Identify which cell holds the provided text, then report its [x, y] central coordinate. 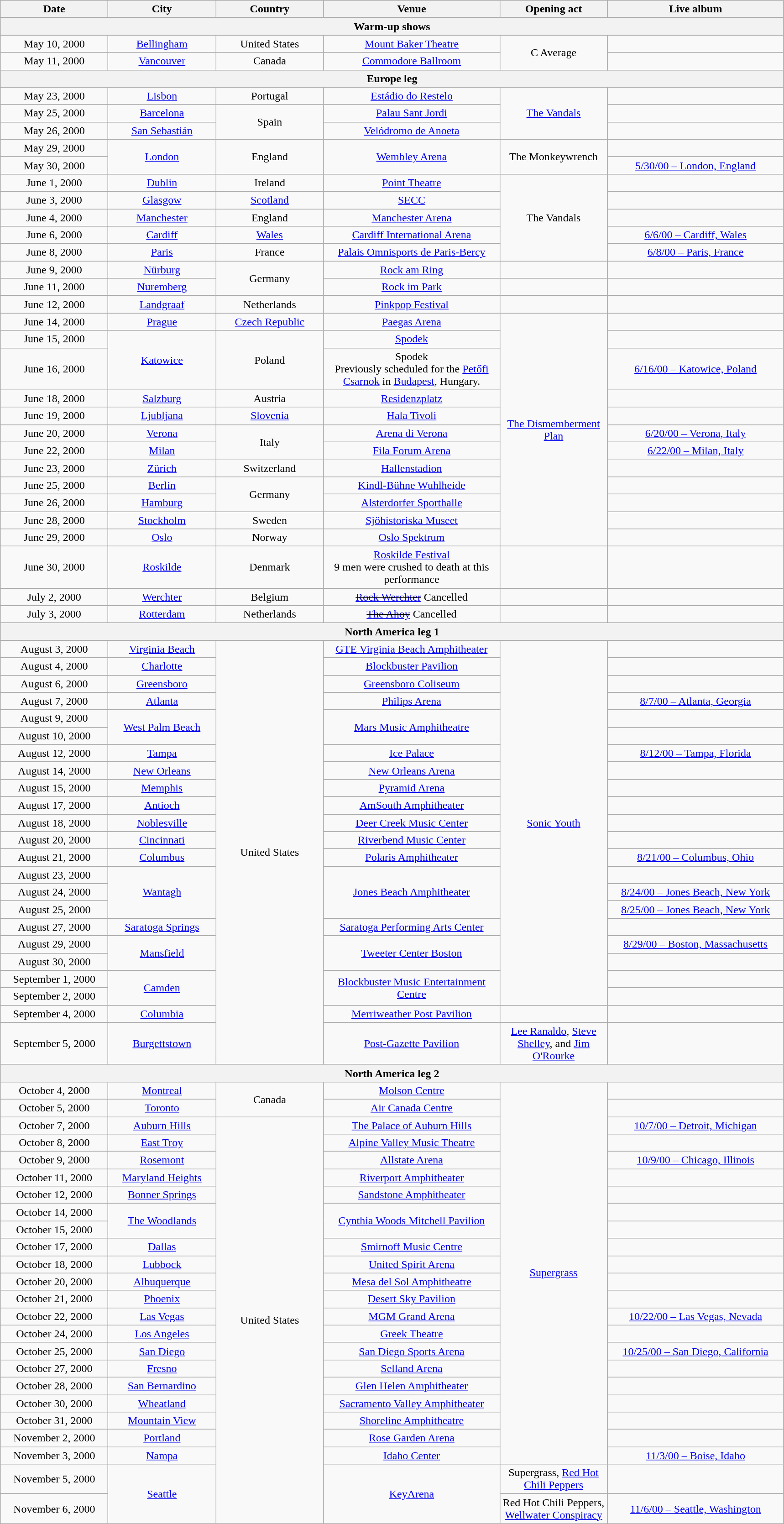
June 4, 2000 [54, 218]
Nampa [162, 1456]
Switzerland [270, 468]
Fresno [162, 1368]
June 20, 2000 [54, 433]
May 25, 2000 [54, 113]
May 26, 2000 [54, 131]
London [162, 157]
August 23, 2000 [54, 875]
June 3, 2000 [54, 200]
Dublin [162, 183]
SpodekPreviously scheduled for the Petőfi Csarnok in Budapest, Hungary. [412, 369]
Rosemont [162, 1160]
6/8/00 – Paris, France [695, 252]
Slovenia [270, 416]
October 22, 2000 [54, 1316]
Lee Ranaldo, Steve Shelley, and Jim O'Rourke [554, 1043]
France [270, 252]
Rock im Park [412, 287]
Italy [270, 442]
August 12, 2000 [54, 753]
August 17, 2000 [54, 805]
Antioch [162, 805]
Camden [162, 988]
Mount Baker Theatre [412, 44]
Los Angeles [162, 1334]
The Woodlands [162, 1221]
Pyramid Arena [412, 788]
Hamburg [162, 503]
Country [270, 9]
October 15, 2000 [54, 1230]
June 11, 2000 [54, 287]
June 6, 2000 [54, 235]
Sacramento Valley Amphitheater [412, 1404]
October 4, 2000 [54, 1090]
Czech Republic [270, 322]
The Dismemberment Plan [554, 430]
Post-Gazette Pavilion [412, 1043]
Seattle [162, 1494]
Residenzplatz [412, 398]
August 30, 2000 [54, 962]
July 2, 2000 [54, 597]
June 23, 2000 [54, 468]
Prague [162, 322]
Pinkpop Festival [412, 304]
8/25/00 – Jones Beach, New York [695, 910]
6/16/00 – Katowice, Poland [695, 369]
Austria [270, 398]
Rotterdam [162, 614]
Columbus [162, 858]
Palais Omnisports de Paris-Bercy [412, 252]
Jones Beach Amphitheater [412, 892]
October 27, 2000 [54, 1368]
Alsterdorfer Sporthalle [412, 503]
Virginia Beach [162, 649]
Katowice [162, 360]
Fila Forum Arena [412, 450]
Spodek [412, 339]
May 23, 2000 [54, 96]
Landgraaf [162, 304]
10/25/00 – San Diego, California [695, 1351]
September 2, 2000 [54, 996]
Poland [270, 360]
October 20, 2000 [54, 1282]
Lubbock [162, 1264]
September 4, 2000 [54, 1014]
10/7/00 – Detroit, Michigan [695, 1125]
Verona [162, 433]
Velódromo de Anoeta [412, 131]
August 6, 2000 [54, 684]
Burgettstown [162, 1043]
Riverport Amphitheater [412, 1178]
November 2, 2000 [54, 1438]
Las Vegas [162, 1316]
Oslo Spektrum [412, 538]
Bellingham [162, 44]
August 24, 2000 [54, 892]
October 5, 2000 [54, 1108]
Oslo [162, 538]
October 30, 2000 [54, 1404]
Greensboro [162, 684]
Rose Garden Arena [412, 1438]
Selland Arena [412, 1368]
Wembley Arena [412, 157]
May 30, 2000 [54, 165]
Wales [270, 235]
June 8, 2000 [54, 252]
Mountain View [162, 1421]
Tweeter Center Boston [412, 953]
Glen Helen Amphitheater [412, 1386]
AmSouth Amphitheater [412, 805]
August 14, 2000 [54, 770]
November 6, 2000 [54, 1509]
Rock am Ring [412, 270]
October 28, 2000 [54, 1386]
August 20, 2000 [54, 840]
Europe leg [392, 79]
October 17, 2000 [54, 1247]
Kindl-Bühne Wuhlheide [412, 485]
Ireland [270, 183]
GTE Virginia Beach Amphitheater [412, 649]
June 28, 2000 [54, 520]
August 18, 2000 [54, 823]
Alpine Valley Music Theatre [412, 1143]
June 26, 2000 [54, 503]
August 7, 2000 [54, 701]
Greensboro Coliseum [412, 684]
September 1, 2000 [54, 979]
Roskilde Festival9 men were crushed to death at this performance [412, 567]
August 3, 2000 [54, 649]
KeyArena [412, 1494]
The Ahoy Cancelled [412, 614]
September 5, 2000 [54, 1043]
Wheatland [162, 1404]
August 21, 2000 [54, 858]
Sjöhistoriska Museet [412, 520]
Memphis [162, 788]
Rock Werchter Cancelled [412, 597]
Live album [695, 9]
Philips Arena [412, 701]
Denmark [270, 567]
Phoenix [162, 1299]
Ice Palace [412, 753]
Saratoga Springs [162, 927]
Greek Theatre [412, 1334]
Deer Creek Music Center [412, 823]
8/7/00 – Atlanta, Georgia [695, 701]
C Average [554, 52]
10/22/00 – Las Vegas, Nevada [695, 1316]
San Sebastián [162, 131]
Cardiff [162, 235]
August 9, 2000 [54, 718]
6/22/00 – Milan, Italy [695, 450]
Merriweather Post Pavilion [412, 1014]
October 21, 2000 [54, 1299]
Sandstone Amphitheater [412, 1195]
Maryland Heights [162, 1178]
Manchester Arena [412, 218]
August 27, 2000 [54, 927]
Point Theatre [412, 183]
Arena di Verona [412, 433]
North America leg 2 [392, 1073]
Mars Music Amphitheatre [412, 727]
Palau Sant Jordi [412, 113]
Commodore Ballroom [412, 61]
October 25, 2000 [54, 1351]
The Monkeywrench [554, 157]
New Orleans Arena [412, 770]
West Palm Beach [162, 727]
June 30, 2000 [54, 567]
Blockbuster Pavilion [412, 666]
Noblesville [162, 823]
June 22, 2000 [54, 450]
October 7, 2000 [54, 1125]
June 16, 2000 [54, 369]
8/29/00 – Boston, Massachusetts [695, 944]
The Palace of Auburn Hills [412, 1125]
Vancouver [162, 61]
New Orleans [162, 770]
11/6/00 – Seattle, Washington [695, 1509]
Smirnoff Music Centre [412, 1247]
June 12, 2000 [54, 304]
June 18, 2000 [54, 398]
Opening act [554, 9]
6/20/00 – Verona, Italy [695, 433]
6/6/00 – Cardiff, Wales [695, 235]
Blockbuster Music Entertainment Centre [412, 988]
Idaho Center [412, 1456]
Wantagh [162, 892]
Air Canada Centre [412, 1108]
Bonner Springs [162, 1195]
October 9, 2000 [54, 1160]
August 10, 2000 [54, 736]
Werchter [162, 597]
Red Hot Chili Peppers, Wellwater Conspiracy [554, 1509]
San Diego [162, 1351]
Berlin [162, 485]
Charlotte [162, 666]
8/21/00 – Columbus, Ohio [695, 858]
August 15, 2000 [54, 788]
June 25, 2000 [54, 485]
November 5, 2000 [54, 1479]
October 12, 2000 [54, 1195]
United Spirit Arena [412, 1264]
Stockholm [162, 520]
Riverbend Music Center [412, 840]
Dallas [162, 1247]
Sonic Youth [554, 822]
Columbia [162, 1014]
November 3, 2000 [54, 1456]
Montreal [162, 1090]
Manchester [162, 218]
Nürburg [162, 270]
8/24/00 – Jones Beach, New York [695, 892]
Supergrass, Red Hot Chili Peppers [554, 1479]
Venue [412, 9]
Shoreline Amphitheatre [412, 1421]
October 31, 2000 [54, 1421]
San Bernardino [162, 1386]
May 11, 2000 [54, 61]
Roskilde [162, 567]
August 4, 2000 [54, 666]
Salzburg [162, 398]
Desert Sky Pavilion [412, 1299]
Milan [162, 450]
Date [54, 9]
Warm-up shows [392, 26]
October 14, 2000 [54, 1212]
Saratoga Performing Arts Center [412, 927]
Zürich [162, 468]
Spain [270, 122]
October 11, 2000 [54, 1178]
June 29, 2000 [54, 538]
North America leg 1 [392, 632]
Mansfield [162, 953]
October 18, 2000 [54, 1264]
Estádio do Restelo [412, 96]
Hallenstadion [412, 468]
11/3/00 – Boise, Idaho [695, 1456]
Supergrass [554, 1273]
June 15, 2000 [54, 339]
MGM Grand Arena [412, 1316]
Glasgow [162, 200]
Nuremberg [162, 287]
Norway [270, 538]
SECC [412, 200]
Ljubljana [162, 416]
Atlanta [162, 701]
Albuquerque [162, 1282]
June 1, 2000 [54, 183]
Polaris Amphitheater [412, 858]
July 3, 2000 [54, 614]
October 8, 2000 [54, 1143]
Cynthia Woods Mitchell Pavilion [412, 1221]
East Troy [162, 1143]
May 10, 2000 [54, 44]
Allstate Arena [412, 1160]
5/30/00 – London, England [695, 165]
May 29, 2000 [54, 148]
Cincinnati [162, 840]
August 29, 2000 [54, 944]
Tampa [162, 753]
Belgium [270, 597]
June 19, 2000 [54, 416]
Sweden [270, 520]
Toronto [162, 1108]
Hala Tivoli [412, 416]
Cardiff International Arena [412, 235]
Molson Centre [412, 1090]
8/12/00 – Tampa, Florida [695, 753]
Scotland [270, 200]
Paegas Arena [412, 322]
Portland [162, 1438]
August 25, 2000 [54, 910]
Barcelona [162, 113]
Portugal [270, 96]
Lisbon [162, 96]
June 14, 2000 [54, 322]
10/9/00 – Chicago, Illinois [695, 1160]
Auburn Hills [162, 1125]
Paris [162, 252]
City [162, 9]
October 24, 2000 [54, 1334]
Mesa del Sol Amphitheatre [412, 1282]
San Diego Sports Arena [412, 1351]
June 9, 2000 [54, 270]
